Return the (x, y) coordinate for the center point of the cell that contains the specified text.  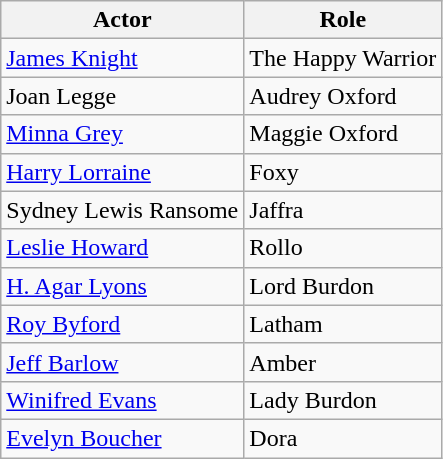
Actor (122, 20)
Minna Grey (122, 134)
Role (343, 20)
Latham (343, 324)
Dora (343, 438)
Joan Legge (122, 96)
James Knight (122, 58)
Amber (343, 362)
Lady Burdon (343, 400)
Jaffra (343, 210)
Foxy (343, 172)
Lord Burdon (343, 286)
Rollo (343, 248)
Harry Lorraine (122, 172)
Roy Byford (122, 324)
Leslie Howard (122, 248)
H. Agar Lyons (122, 286)
Audrey Oxford (343, 96)
Winifred Evans (122, 400)
Maggie Oxford (343, 134)
Sydney Lewis Ransome (122, 210)
Evelyn Boucher (122, 438)
Jeff Barlow (122, 362)
The Happy Warrior (343, 58)
